Find where the given text appears and provide that cell's center as (x, y) coordinate. 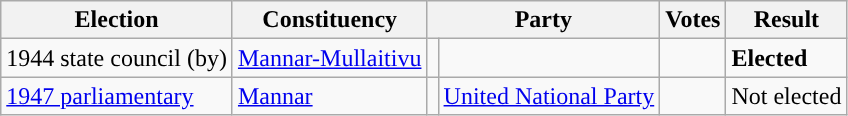
Votes (693, 20)
Mannar (330, 96)
Party (544, 20)
1947 parliamentary (117, 96)
1944 state council (by) (117, 58)
United National Party (549, 96)
Result (786, 20)
Mannar-Mullaitivu (330, 58)
Elected (786, 58)
Not elected (786, 96)
Election (117, 20)
Constituency (330, 20)
